From the cell containing the given text, extract its center point as (x, y) coordinate. 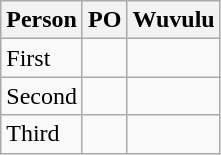
Person (42, 20)
PO (104, 20)
Second (42, 96)
Third (42, 134)
First (42, 58)
Wuvulu (174, 20)
